Output the [X, Y] coordinate of the center of the cell containing the given text.  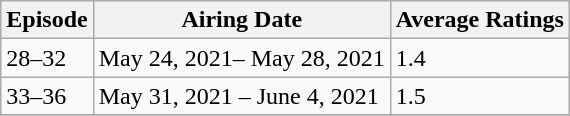
33–36 [47, 96]
Airing Date [242, 20]
May 24, 2021– May 28, 2021 [242, 58]
May 31, 2021 – June 4, 2021 [242, 96]
Episode [47, 20]
1.5 [480, 96]
Average Ratings [480, 20]
28–32 [47, 58]
1.4 [480, 58]
